Return the [x, y] coordinate for the center point of the cell that contains the specified text.  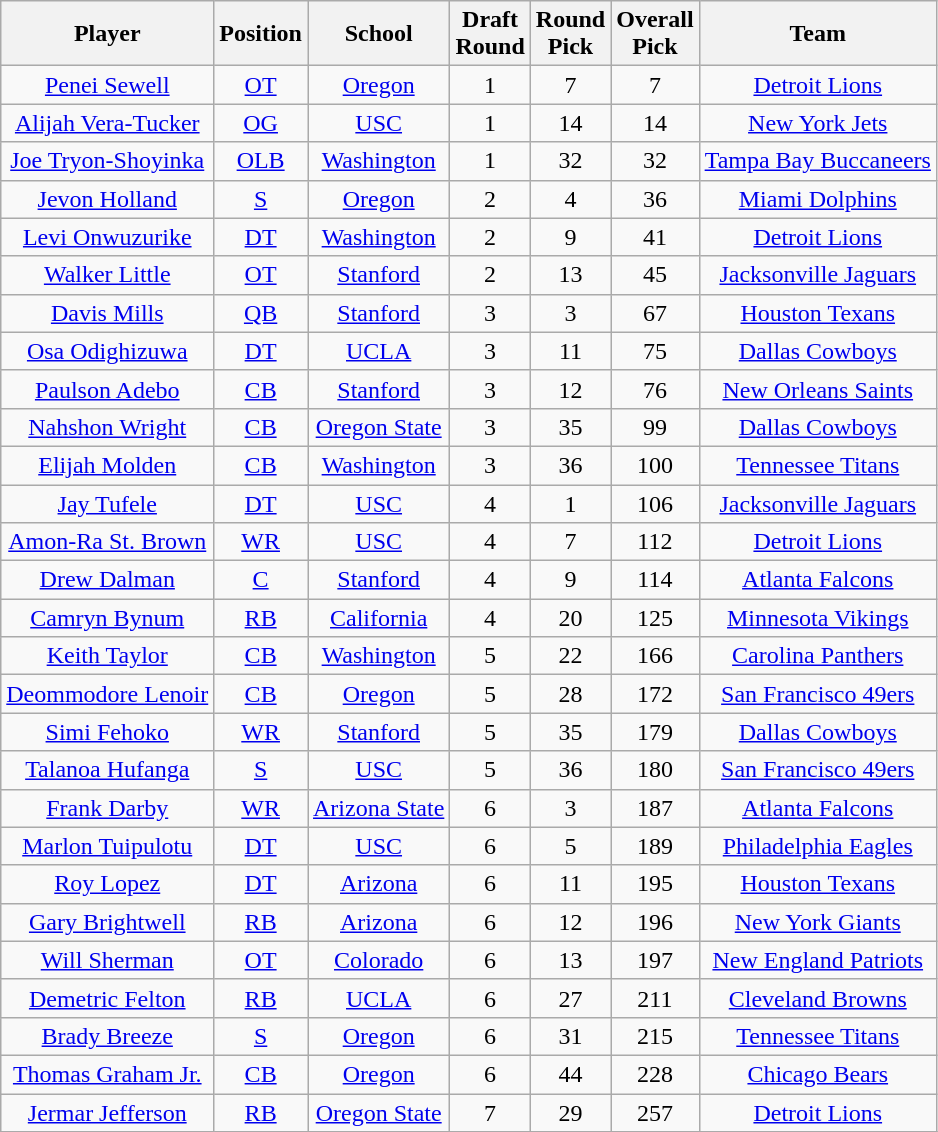
Levi Onwuzurike [108, 237]
New York Giants [818, 922]
Frank Darby [108, 808]
215 [655, 1036]
Team [818, 34]
Jay Tufele [108, 503]
196 [655, 922]
DraftRound [490, 34]
76 [655, 389]
Talanoa Hufanga [108, 770]
187 [655, 808]
211 [655, 998]
Elijah Molden [108, 465]
257 [655, 1113]
195 [655, 884]
Miami Dolphins [818, 199]
Colorado [379, 960]
125 [655, 618]
Thomas Graham Jr. [108, 1074]
Cleveland Browns [818, 998]
Paulson Adebo [108, 389]
Chicago Bears [818, 1074]
45 [655, 275]
Penei Sewell [108, 85]
Position [261, 34]
California [379, 618]
Will Sherman [108, 960]
Gary Brightwell [108, 922]
Player [108, 34]
Jermar Jefferson [108, 1113]
School [379, 34]
28 [570, 694]
Brady Breeze [108, 1036]
Tampa Bay Buccaneers [818, 161]
New Orleans Saints [818, 389]
OverallPick [655, 34]
OG [261, 123]
Carolina Panthers [818, 656]
22 [570, 656]
114 [655, 580]
Philadelphia Eagles [818, 846]
41 [655, 237]
RoundPick [570, 34]
197 [655, 960]
180 [655, 770]
100 [655, 465]
172 [655, 694]
166 [655, 656]
Deommodore Lenoir [108, 694]
44 [570, 1074]
189 [655, 846]
OLB [261, 161]
Simi Fehoko [108, 732]
99 [655, 427]
106 [655, 503]
C [261, 580]
Alijah Vera-Tucker [108, 123]
228 [655, 1074]
New England Patriots [818, 960]
20 [570, 618]
Arizona State [379, 808]
Jevon Holland [108, 199]
Keith Taylor [108, 656]
112 [655, 542]
Davis Mills [108, 313]
29 [570, 1113]
31 [570, 1036]
Nahshon Wright [108, 427]
QB [261, 313]
Demetric Felton [108, 998]
Amon-Ra St. Brown [108, 542]
Minnesota Vikings [818, 618]
75 [655, 351]
Joe Tryon-Shoyinka [108, 161]
Walker Little [108, 275]
Drew Dalman [108, 580]
67 [655, 313]
New York Jets [818, 123]
27 [570, 998]
Camryn Bynum [108, 618]
Roy Lopez [108, 884]
Osa Odighizuwa [108, 351]
179 [655, 732]
Marlon Tuipulotu [108, 846]
